Extract the (x, y) coordinate from the center of the cell holding the provided text.  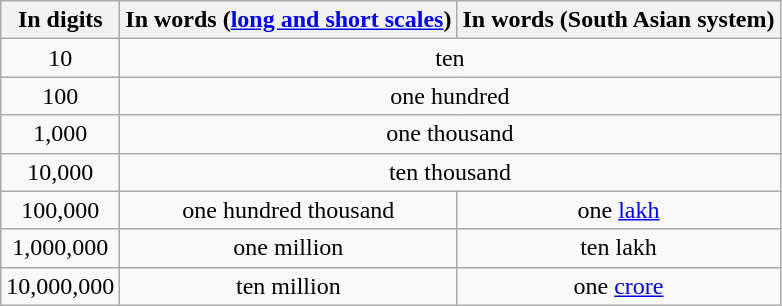
one crore (618, 286)
ten thousand (450, 172)
In words (long and short scales) (288, 20)
100,000 (60, 210)
10,000,000 (60, 286)
one hundred thousand (288, 210)
one million (288, 248)
10 (60, 58)
one hundred (450, 96)
In digits (60, 20)
ten million (288, 286)
one lakh (618, 210)
100 (60, 96)
10,000 (60, 172)
1,000,000 (60, 248)
ten lakh (618, 248)
In words (South Asian system) (618, 20)
one thousand (450, 134)
1,000 (60, 134)
ten (450, 58)
